Scan for the cell matching the given text and deliver its [X, Y] coordinate at center. 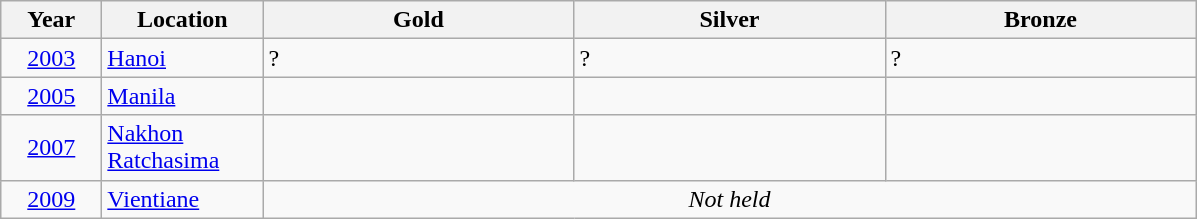
Location [182, 20]
2007 [52, 148]
Silver [730, 20]
2003 [52, 58]
Gold [418, 20]
Bronze [1040, 20]
Not held [730, 199]
Manila [182, 96]
2005 [52, 96]
Vientiane [182, 199]
Nakhon Ratchasima [182, 148]
Year [52, 20]
2009 [52, 199]
Hanoi [182, 58]
